Return (X, Y) of the center of cell containing provided text 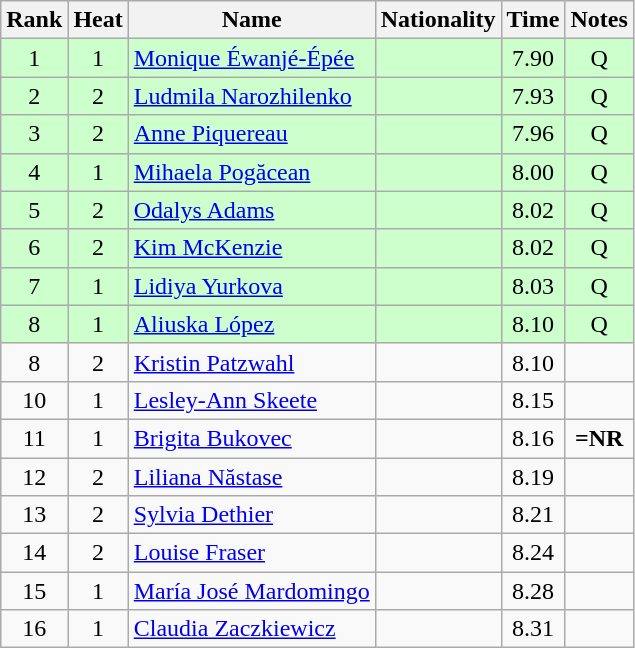
Louise Fraser (252, 553)
Brigita Bukovec (252, 438)
Lidiya Yurkova (252, 286)
8.16 (533, 438)
Nationality (438, 20)
Claudia Zaczkiewicz (252, 629)
Lesley-Ann Skeete (252, 400)
María José Mardomingo (252, 591)
Mihaela Pogăcean (252, 172)
Notes (599, 20)
Aliuska López (252, 324)
8.15 (533, 400)
12 (34, 477)
8.31 (533, 629)
8.00 (533, 172)
=NR (599, 438)
11 (34, 438)
16 (34, 629)
8.28 (533, 591)
Time (533, 20)
7.90 (533, 58)
Sylvia Dethier (252, 515)
8.21 (533, 515)
Rank (34, 20)
7.93 (533, 96)
7.96 (533, 134)
7 (34, 286)
10 (34, 400)
Ludmila Narozhilenko (252, 96)
Kristin Patzwahl (252, 362)
Liliana Năstase (252, 477)
Anne Piquereau (252, 134)
14 (34, 553)
8.24 (533, 553)
6 (34, 248)
15 (34, 591)
Kim McKenzie (252, 248)
8.19 (533, 477)
Monique Éwanjé-Épée (252, 58)
13 (34, 515)
Heat (98, 20)
5 (34, 210)
Odalys Adams (252, 210)
8.03 (533, 286)
Name (252, 20)
3 (34, 134)
4 (34, 172)
